For the text-containing cell, return its midpoint in (x, y) coordinate format. 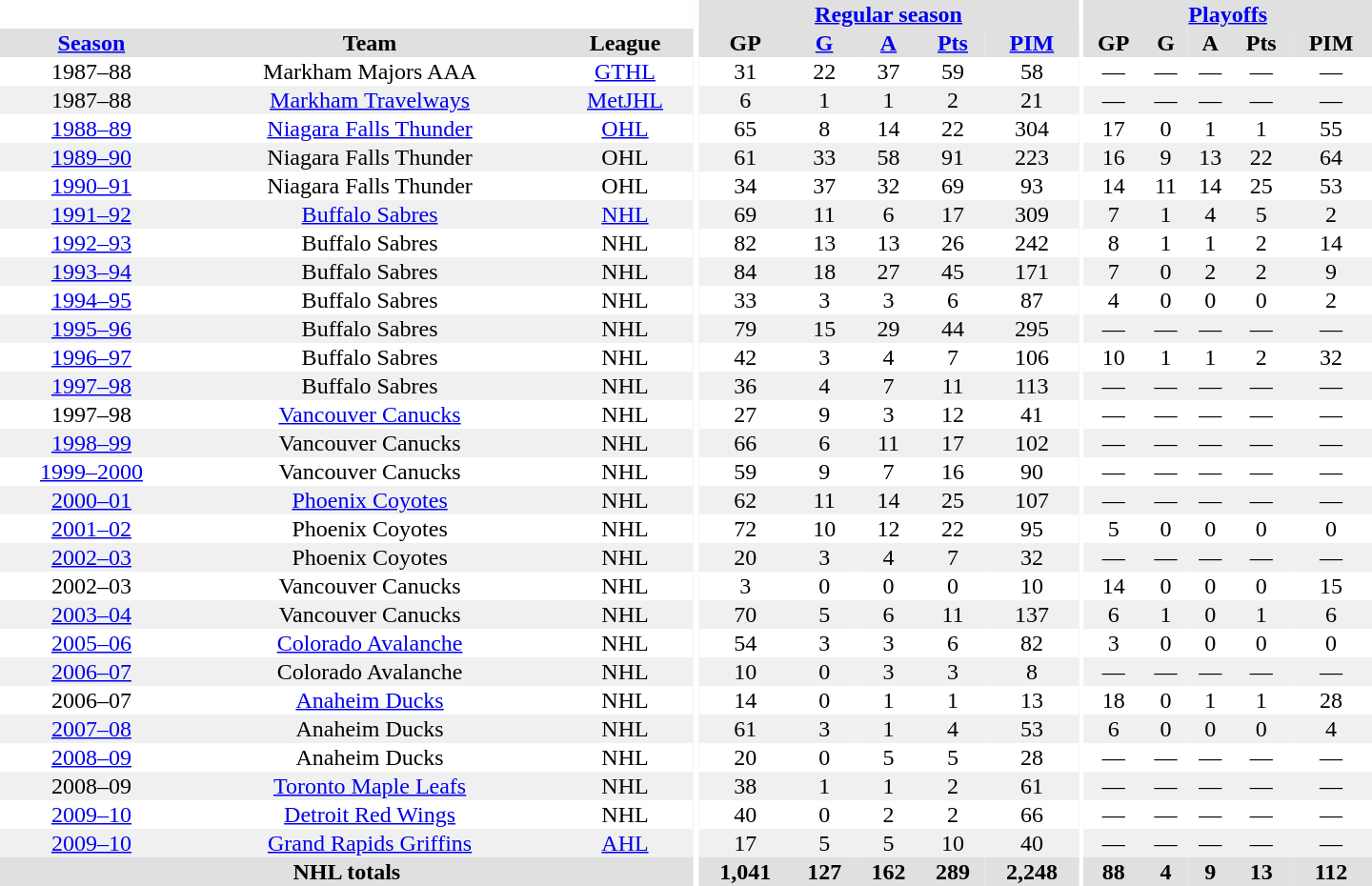
107 (1033, 500)
84 (745, 272)
223 (1033, 157)
171 (1033, 272)
Season (91, 43)
95 (1033, 529)
42 (745, 357)
309 (1033, 214)
1998–99 (91, 443)
Markham Travelways (370, 100)
21 (1033, 100)
289 (953, 872)
304 (1033, 129)
Team (370, 43)
NHL totals (347, 872)
2003–04 (91, 614)
295 (1033, 329)
137 (1033, 614)
102 (1033, 443)
45 (953, 272)
1993–94 (91, 272)
MetJHL (625, 100)
1992–93 (91, 243)
38 (745, 786)
1994–95 (91, 300)
93 (1033, 186)
2001–02 (91, 529)
1990–91 (91, 186)
87 (1033, 300)
55 (1331, 129)
41 (1033, 414)
Playoffs (1227, 14)
1988–89 (91, 129)
65 (745, 129)
Regular season (888, 14)
1991–92 (91, 214)
88 (1113, 872)
Grand Rapids Griffins (370, 843)
72 (745, 529)
League (625, 43)
Detroit Red Wings (370, 815)
1999–2000 (91, 472)
GTHL (625, 71)
113 (1033, 386)
Toronto Maple Leafs (370, 786)
1,041 (745, 872)
44 (953, 329)
2005–06 (91, 643)
1995–96 (91, 329)
106 (1033, 357)
1996–97 (91, 357)
34 (745, 186)
36 (745, 386)
54 (745, 643)
162 (888, 872)
127 (823, 872)
70 (745, 614)
AHL (625, 843)
2007–08 (91, 729)
2,248 (1033, 872)
31 (745, 71)
242 (1033, 243)
90 (1033, 472)
64 (1331, 157)
26 (953, 243)
91 (953, 157)
79 (745, 329)
2000–01 (91, 500)
1989–90 (91, 157)
29 (888, 329)
62 (745, 500)
Markham Majors AAA (370, 71)
112 (1331, 872)
